Locate the cell with the specified text and output its [x, y] center coordinate. 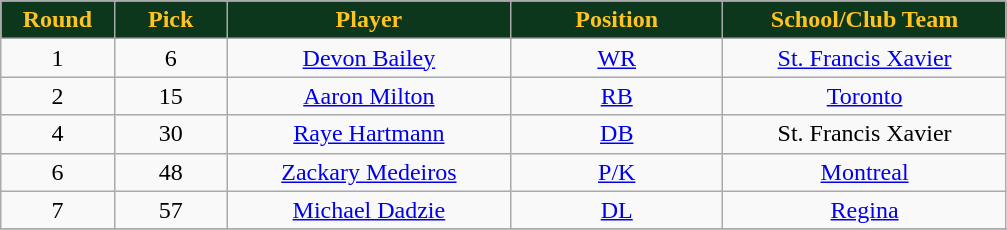
Toronto [864, 96]
DB [617, 134]
DL [617, 210]
7 [58, 210]
Michael Dadzie [368, 210]
57 [170, 210]
School/Club Team [864, 20]
P/K [617, 172]
WR [617, 58]
Position [617, 20]
15 [170, 96]
1 [58, 58]
Zackary Medeiros [368, 172]
Player [368, 20]
4 [58, 134]
Regina [864, 210]
30 [170, 134]
Montreal [864, 172]
2 [58, 96]
Pick [170, 20]
Round [58, 20]
RB [617, 96]
Devon Bailey [368, 58]
Aaron Milton [368, 96]
48 [170, 172]
Raye Hartmann [368, 134]
